Pinpoint the cell where the given text exists, returning its (X, Y) midpoint coordinate. 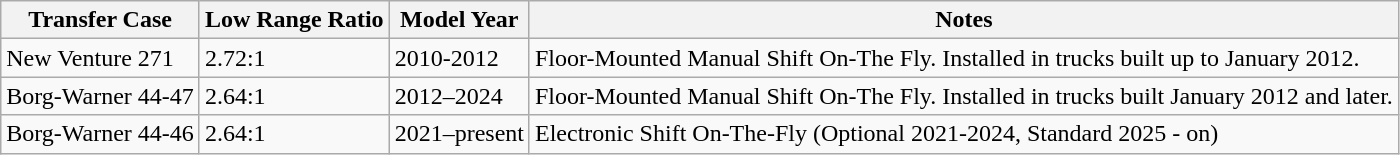
Low Range Ratio (294, 20)
Notes (964, 20)
Floor-Mounted Manual Shift On-The Fly. Installed in trucks built up to January 2012. (964, 58)
Borg-Warner 44-47 (100, 96)
Floor-Mounted Manual Shift On-The Fly. Installed in trucks built January 2012 and later. (964, 96)
Electronic Shift On-The-Fly (Optional 2021-2024, Standard 2025 - on) (964, 134)
Transfer Case (100, 20)
New Venture 271 (100, 58)
Borg-Warner 44-46 (100, 134)
2.72:1 (294, 58)
2010-2012 (459, 58)
2021–present (459, 134)
2012–2024 (459, 96)
Model Year (459, 20)
